Locate the cell with the specified text and output its [X, Y] center coordinate. 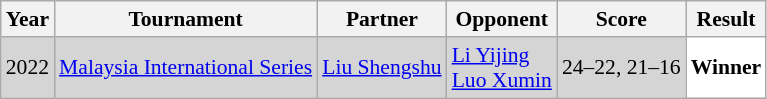
Year [28, 19]
Score [622, 19]
Liu Shengshu [382, 68]
Li Yijing Luo Xumin [502, 68]
Tournament [186, 19]
Opponent [502, 19]
24–22, 21–16 [622, 68]
2022 [28, 68]
Result [726, 19]
Malaysia International Series [186, 68]
Winner [726, 68]
Partner [382, 19]
